Scan for the cell matching the given text and deliver its [x, y] coordinate at center. 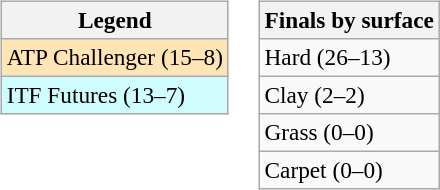
ITF Futures (13–7) [114, 95]
Legend [114, 20]
Grass (0–0) [349, 133]
Clay (2–2) [349, 95]
Finals by surface [349, 20]
Carpet (0–0) [349, 171]
ATP Challenger (15–8) [114, 57]
Hard (26–13) [349, 57]
